From the cell containing the given text, extract its center point as [x, y] coordinate. 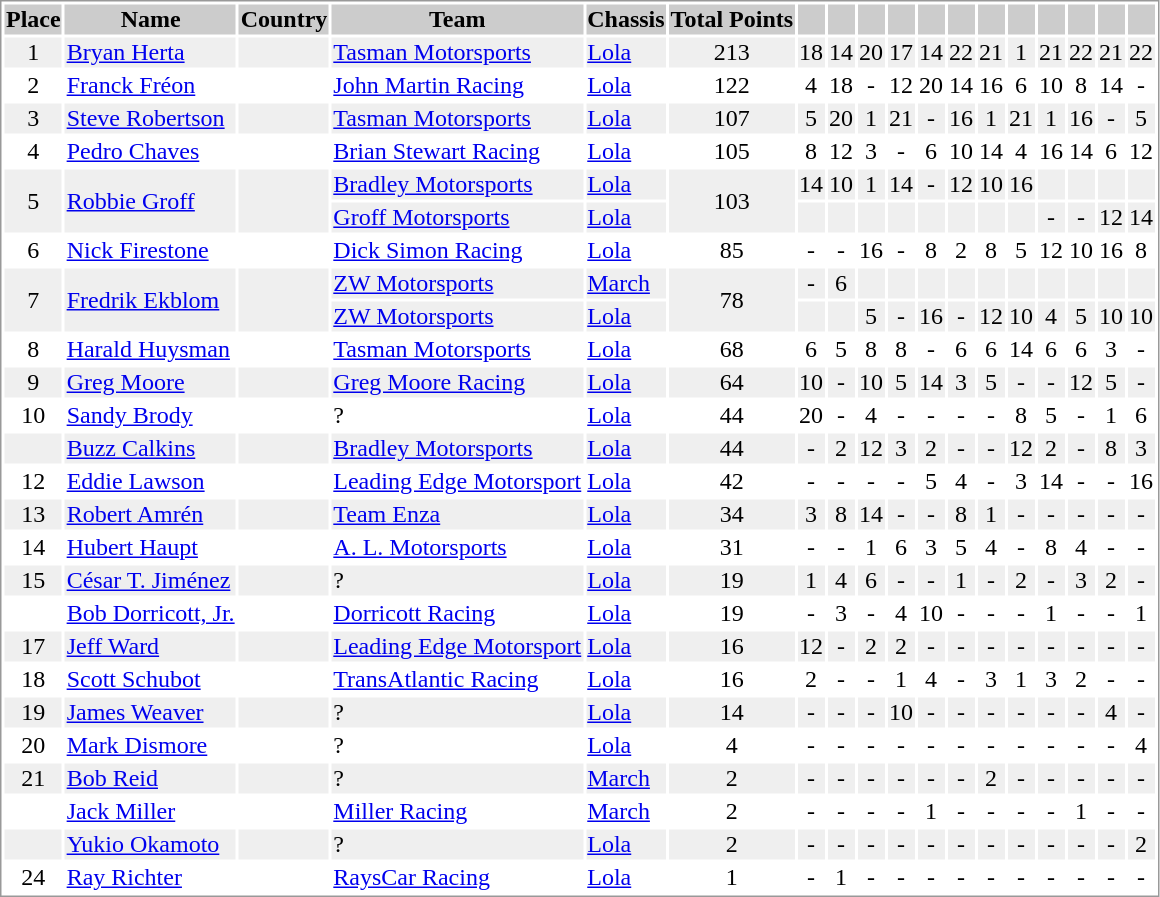
Harald Huysman [150, 349]
John Martin Racing [458, 85]
Place [33, 19]
Miller Racing [458, 811]
13 [33, 515]
7 [33, 300]
Chassis [626, 19]
105 [732, 151]
Robbie Groff [150, 202]
Greg Moore Racing [458, 383]
RaysCar Racing [458, 877]
103 [732, 202]
Mark Dismore [150, 745]
107 [732, 119]
24 [33, 877]
Yukio Okamoto [150, 845]
122 [732, 85]
15 [33, 581]
Bob Reid [150, 779]
Bob Dorricott, Jr. [150, 613]
68 [732, 349]
64 [732, 383]
Franck Fréon [150, 85]
Ray Richter [150, 877]
Bryan Herta [150, 53]
Name [150, 19]
Brian Stewart Racing [458, 151]
Dick Simon Racing [458, 251]
A. L. Motorsports [458, 547]
Sandy Brody [150, 415]
James Weaver [150, 713]
34 [732, 515]
85 [732, 251]
Steve Robertson [150, 119]
Groff Motorsports [458, 217]
Jack Miller [150, 811]
Total Points [732, 19]
César T. Jiménez [150, 581]
Scott Schubot [150, 679]
78 [732, 300]
213 [732, 53]
Nick Firestone [150, 251]
31 [732, 547]
Robert Amrén [150, 515]
Pedro Chaves [150, 151]
Buzz Calkins [150, 449]
Country [284, 19]
Hubert Haupt [150, 547]
Greg Moore [150, 383]
Team [458, 19]
Fredrik Ekblom [150, 300]
Dorricott Racing [458, 613]
Jeff Ward [150, 647]
Eddie Lawson [150, 481]
42 [732, 481]
TransAtlantic Racing [458, 679]
9 [33, 383]
Team Enza [458, 515]
